Identify which cell holds the provided text, then report its (x, y) central coordinate. 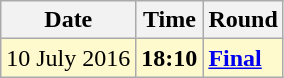
18:10 (170, 58)
Time (170, 20)
Date (68, 20)
Round (243, 20)
Final (243, 58)
10 July 2016 (68, 58)
